Find where the given text appears and provide that cell's center as [X, Y] coordinate. 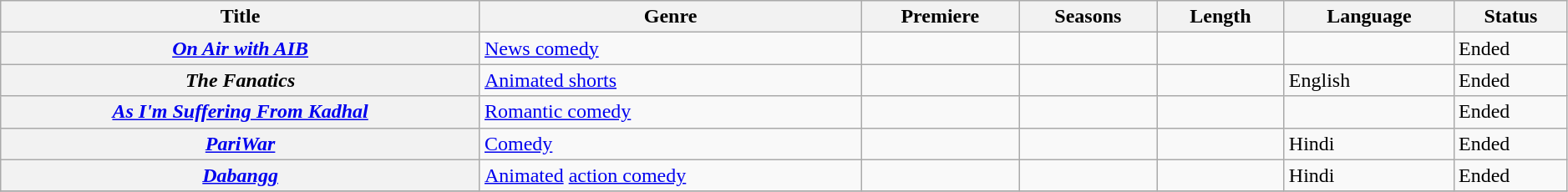
The Fanatics [241, 80]
Title [241, 17]
Animated shorts [670, 80]
On Air with AIB [241, 48]
News comedy [670, 48]
Language [1368, 17]
Premiere [941, 17]
Romantic comedy [670, 112]
Genre [670, 17]
As I'm Suffering From Kadhal [241, 112]
Dabangg [241, 175]
PariWar [241, 144]
Length [1221, 17]
Comedy [670, 144]
Seasons [1088, 17]
English [1368, 80]
Status [1511, 17]
Animated action comedy [670, 175]
